Provide the [x, y] coordinate of the cell's center where the given text is located.  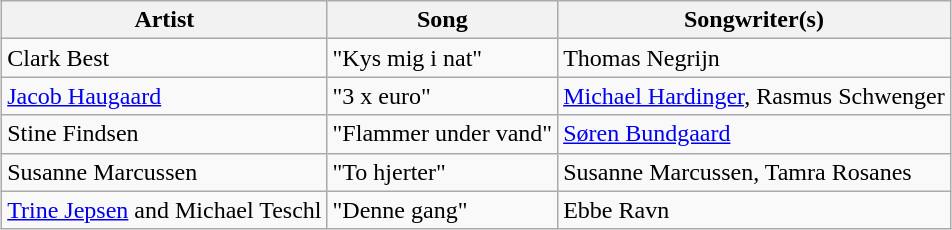
"To hjerter" [442, 172]
Stine Findsen [164, 134]
Thomas Negrijn [754, 58]
Artist [164, 20]
Søren Bundgaard [754, 134]
Song [442, 20]
Trine Jepsen and Michael Teschl [164, 210]
Ebbe Ravn [754, 210]
"Flammer under vand" [442, 134]
Susanne Marcussen, Tamra Rosanes [754, 172]
Michael Hardinger, Rasmus Schwenger [754, 96]
Jacob Haugaard [164, 96]
"Kys mig i nat" [442, 58]
"Denne gang" [442, 210]
Songwriter(s) [754, 20]
Susanne Marcussen [164, 172]
Clark Best [164, 58]
"3 x euro" [442, 96]
